Extract the [x, y] coordinate from the center of the cell holding the provided text.  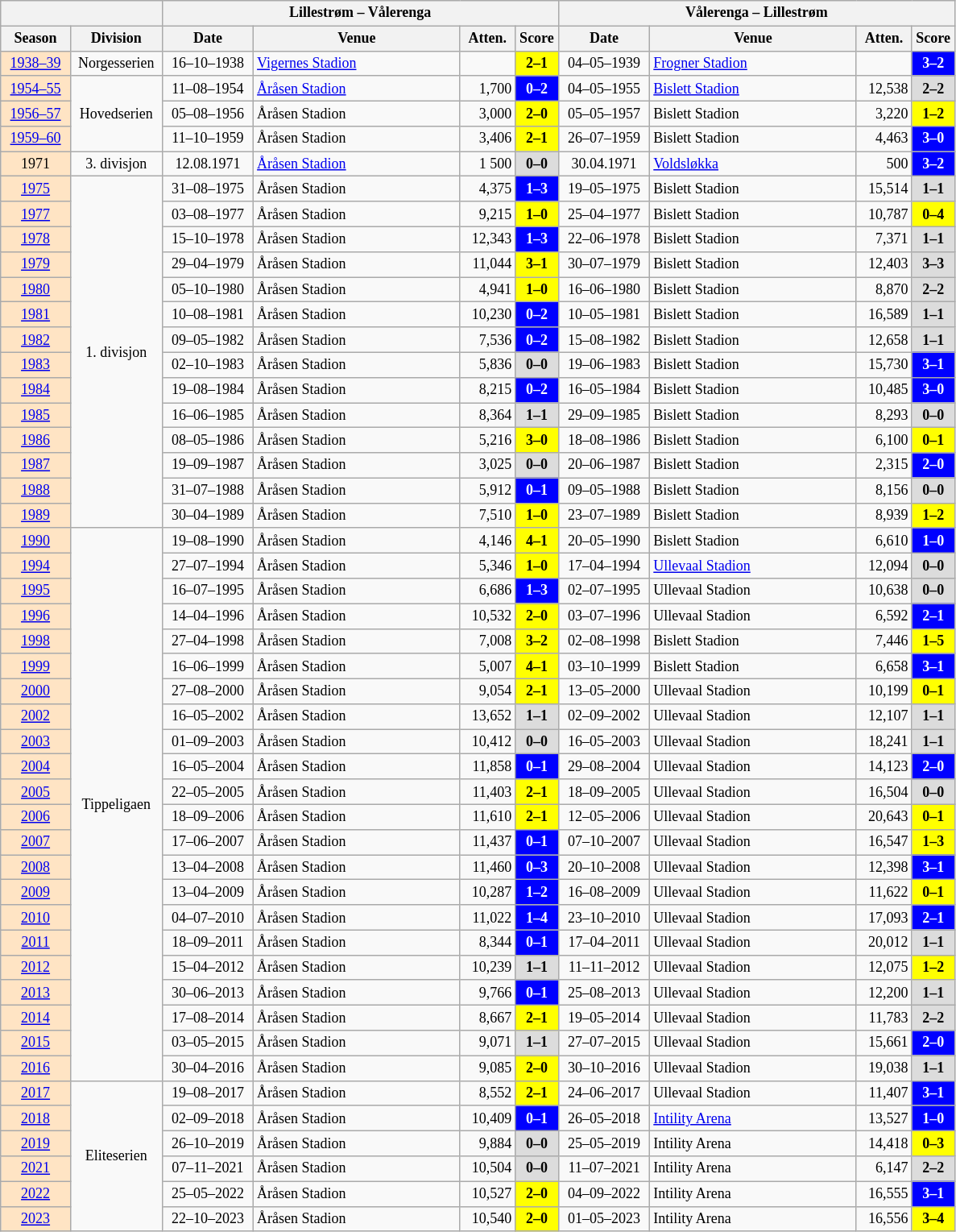
2010 [35, 917]
04–09–2022 [604, 1194]
1981 [35, 314]
1994 [35, 566]
04–07–2010 [208, 917]
2013 [35, 993]
Division [116, 39]
19–05–2014 [604, 1018]
10,540 [488, 1218]
16–06–1999 [208, 666]
16–08–2009 [604, 893]
15–10–1978 [208, 239]
Season [35, 39]
2005 [35, 791]
4,375 [488, 189]
02–09–2018 [208, 1118]
12,398 [884, 867]
4,463 [884, 139]
2000 [35, 691]
16–05–1984 [604, 390]
25–08–2013 [604, 993]
10,230 [488, 314]
15,514 [884, 189]
Vålerenga – Lillestrøm [756, 13]
15,730 [884, 364]
3,000 [488, 113]
9,054 [488, 691]
1979 [35, 264]
23–07–1989 [604, 516]
10,199 [884, 691]
7,446 [884, 641]
1959–60 [35, 139]
30.04.1971 [604, 164]
22–05–2005 [208, 791]
4,146 [488, 540]
18–08–1986 [604, 440]
22–10–2023 [208, 1218]
03–07–1996 [604, 616]
30–10–2016 [604, 1068]
Vigernes Stadion [357, 63]
29–04–1979 [208, 264]
1996 [35, 616]
12,403 [884, 264]
1–5 [933, 641]
2018 [35, 1118]
6,658 [884, 666]
19–08–1984 [208, 390]
05–08–1956 [208, 113]
10,287 [488, 893]
10–05–1981 [604, 314]
6,592 [884, 616]
3,220 [884, 113]
15,661 [884, 1043]
8,344 [488, 943]
2023 [35, 1218]
20–10–2008 [604, 867]
11,783 [884, 1018]
11,044 [488, 264]
02–07–1995 [604, 591]
02–10–1983 [208, 364]
30–06–2013 [208, 993]
16,555 [884, 1194]
1983 [35, 364]
2021 [35, 1168]
16,547 [884, 841]
4,941 [488, 290]
1938–39 [35, 63]
16–05–2004 [208, 767]
13–04–2009 [208, 893]
27–07–1994 [208, 566]
7,371 [884, 239]
17,093 [884, 917]
12,343 [488, 239]
07–10–2007 [604, 841]
Voldsløkka [753, 164]
11,022 [488, 917]
25–05–2019 [604, 1143]
18–09–2011 [208, 943]
10,412 [488, 741]
14,123 [884, 767]
8,870 [884, 290]
2012 [35, 967]
11–10–1959 [208, 139]
16,504 [884, 791]
17–04–1994 [604, 566]
Lillestrøm – Vålerenga [360, 13]
30–04–2016 [208, 1068]
13–05–2000 [604, 691]
Frogner Stadion [753, 63]
Norgesserien [116, 63]
04–05–1939 [604, 63]
16–05–2002 [208, 717]
1989 [35, 516]
7,008 [488, 641]
26–10–2019 [208, 1143]
01–09–2003 [208, 741]
1971 [35, 164]
20–06–1987 [604, 466]
3–3 [933, 264]
Tippeligaen [116, 804]
2017 [35, 1093]
17–08–2014 [208, 1018]
1998 [35, 641]
2008 [35, 867]
11–11–2012 [604, 967]
0–4 [933, 214]
12,094 [884, 566]
25–05–2022 [208, 1194]
13,527 [884, 1118]
6,686 [488, 591]
1984 [35, 390]
01–05–2023 [604, 1218]
08–05–1986 [208, 440]
16–06–1985 [208, 416]
19–08–2017 [208, 1093]
03–08–1977 [208, 214]
1982 [35, 340]
10,638 [884, 591]
8,156 [884, 490]
9,085 [488, 1068]
16–05–2003 [604, 741]
2019 [35, 1143]
11,610 [488, 817]
26–07–1959 [604, 139]
1. divisjon [116, 352]
1954–55 [35, 89]
2002 [35, 717]
1978 [35, 239]
10,532 [488, 616]
8,939 [884, 516]
17–04–2011 [604, 943]
12–05–2006 [604, 817]
16,556 [884, 1218]
13,652 [488, 717]
11,460 [488, 867]
18–09–2005 [604, 791]
8,667 [488, 1018]
9,884 [488, 1143]
29–09–1985 [604, 416]
11,403 [488, 791]
2015 [35, 1043]
29–08–2004 [604, 767]
12,538 [884, 89]
19–05–1975 [604, 189]
3. divisjon [116, 164]
11–07–2021 [604, 1168]
22–06–1978 [604, 239]
2004 [35, 767]
1986 [35, 440]
9,071 [488, 1043]
16,589 [884, 314]
10,485 [884, 390]
3–4 [933, 1218]
02–08–1998 [604, 641]
14,418 [884, 1143]
16–10–1938 [208, 63]
23–10–2010 [604, 917]
2016 [35, 1068]
8,215 [488, 390]
7,510 [488, 516]
11–08–1954 [208, 89]
26–05–2018 [604, 1118]
2003 [35, 741]
1987 [35, 466]
12.08.1971 [208, 164]
03–05–2015 [208, 1043]
2014 [35, 1018]
10,787 [884, 214]
1,700 [488, 89]
18,241 [884, 741]
11,858 [488, 767]
31–07–1988 [208, 490]
10,239 [488, 967]
30–04–1989 [208, 516]
3,025 [488, 466]
14–04–1996 [208, 616]
1999 [35, 666]
13–04–2008 [208, 867]
5,836 [488, 364]
20–05–1990 [604, 540]
16–07–1995 [208, 591]
1975 [35, 189]
02–09–2002 [604, 717]
15–08–1982 [604, 340]
04–05–1955 [604, 89]
20,012 [884, 943]
31–08–1975 [208, 189]
1956–57 [35, 113]
25–04–1977 [604, 214]
10–08–1981 [208, 314]
9,215 [488, 214]
27–08–2000 [208, 691]
12,200 [884, 993]
6,100 [884, 440]
1980 [35, 290]
05–05–1957 [604, 113]
19–08–1990 [208, 540]
8,364 [488, 416]
24–06–2017 [604, 1093]
18–09–2006 [208, 817]
6,147 [884, 1168]
1977 [35, 214]
10,409 [488, 1118]
2009 [35, 893]
19–06–1983 [604, 364]
Eliteserien [116, 1155]
8,293 [884, 416]
15–04–2012 [208, 967]
2011 [35, 943]
12,658 [884, 340]
1990 [35, 540]
6,610 [884, 540]
07–11–2021 [208, 1168]
1988 [35, 490]
9,766 [488, 993]
09–05–1982 [208, 340]
16–06–1980 [604, 290]
11,437 [488, 841]
1 500 [488, 164]
2022 [35, 1194]
7,536 [488, 340]
1995 [35, 591]
20,643 [884, 817]
10,504 [488, 1168]
30–07–1979 [604, 264]
8,552 [488, 1093]
5,912 [488, 490]
5,216 [488, 440]
09–05–1988 [604, 490]
1–4 [537, 917]
19–09–1987 [208, 466]
11,622 [884, 893]
2,315 [884, 466]
11,407 [884, 1093]
27–04–1998 [208, 641]
1985 [35, 416]
5,007 [488, 666]
12,107 [884, 717]
2006 [35, 817]
500 [884, 164]
05–10–1980 [208, 290]
2007 [35, 841]
19,038 [884, 1068]
10,527 [488, 1194]
Hovedserien [116, 114]
17–06–2007 [208, 841]
03–10–1999 [604, 666]
27–07–2015 [604, 1043]
12,075 [884, 967]
3,406 [488, 139]
5,346 [488, 566]
